Output the [x, y] coordinate of the center of the cell containing the given text.  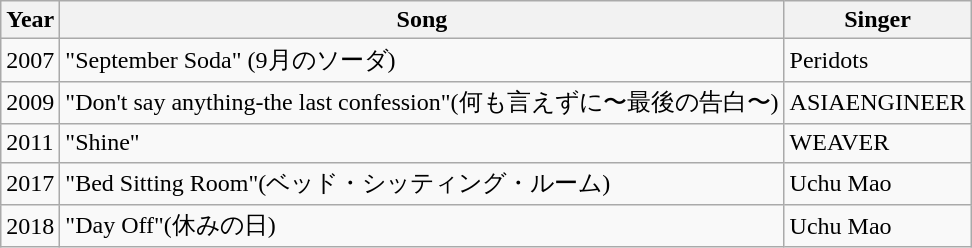
2011 [30, 143]
"Shine" [422, 143]
ASIAENGINEER [878, 102]
2007 [30, 60]
2017 [30, 184]
WEAVER [878, 143]
Singer [878, 20]
2009 [30, 102]
Peridots [878, 60]
"September Soda" (9月のソーダ) [422, 60]
"Don't say anything-the last confession"(何も言えずに〜最後の告白〜) [422, 102]
"Day Off"(休みの日) [422, 226]
Year [30, 20]
"Bed Sitting Room"(ベッド・シッティング・ルーム) [422, 184]
2018 [30, 226]
Song [422, 20]
